Return the [x, y] coordinate for the center point of the cell that contains the specified text.  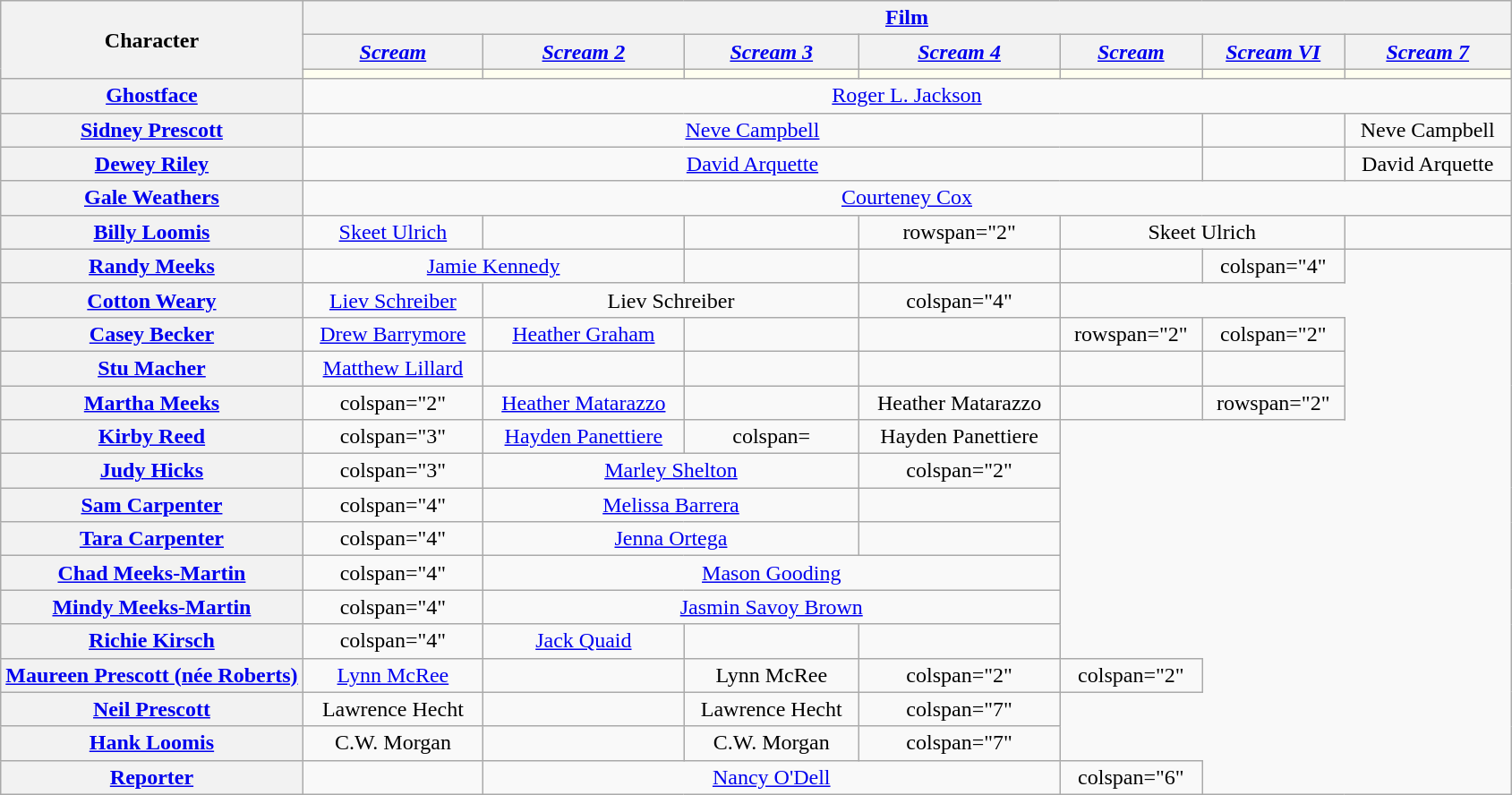
Matthew Lillard [392, 368]
Richie Kirsch [152, 641]
Mindy Meeks-Martin [152, 607]
Heather Graham [584, 334]
Chad Meeks-Martin [152, 573]
Marley Shelton [671, 471]
Hank Loomis [152, 743]
Film [907, 18]
Jenna Ortega [671, 539]
Randy Meeks [152, 266]
Sam Carpenter [152, 505]
Ghostface [152, 96]
Martha Meeks [152, 402]
Scream VI [1273, 52]
Melissa Barrera [671, 505]
Scream 3 [772, 52]
Character [152, 39]
Billy Loomis [152, 232]
Roger L. Jackson [907, 96]
Neil Prescott [152, 709]
Drew Barrymore [392, 334]
colspan= [772, 437]
Maureen Prescott (née Roberts) [152, 675]
Scream 2 [584, 52]
Kirby Reed [152, 437]
Courteney Cox [907, 198]
Nancy O'Dell [772, 777]
Stu Macher [152, 368]
Cotton Weary [152, 300]
Tara Carpenter [152, 539]
Scream 4 [960, 52]
Gale Weathers [152, 198]
colspan="6" [1132, 777]
Scream 7 [1428, 52]
Dewey Riley [152, 164]
Mason Gooding [772, 573]
Judy Hicks [152, 471]
Reporter [152, 777]
Jamie Kennedy [493, 266]
Casey Becker [152, 334]
Jack Quaid [584, 641]
Jasmin Savoy Brown [772, 607]
Sidney Prescott [152, 130]
